Provide the (x, y) coordinate of the cell's center where the given text is located.  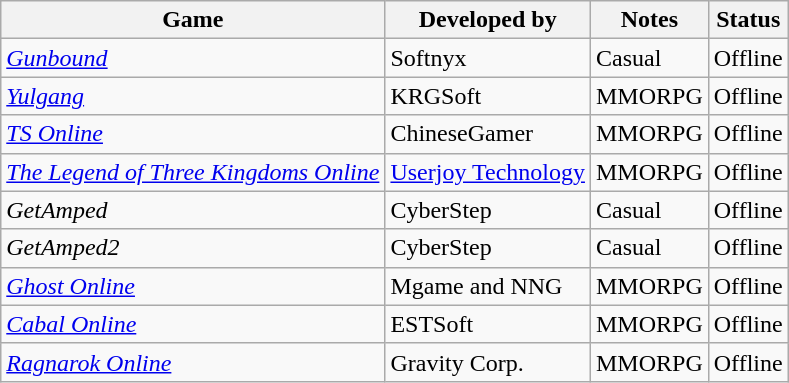
Notes (649, 20)
ChineseGamer (488, 134)
ESTSoft (488, 324)
Gunbound (193, 58)
Cabal Online (193, 324)
The Legend of Three Kingdoms Online (193, 172)
Ghost Online (193, 286)
Status (748, 20)
TS Online (193, 134)
Game (193, 20)
Ragnarok Online (193, 362)
KRGSoft (488, 96)
Mgame and NNG (488, 286)
Yulgang (193, 96)
Softnyx (488, 58)
Gravity Corp. (488, 362)
GetAmped (193, 210)
GetAmped2 (193, 248)
Developed by (488, 20)
Userjoy Technology (488, 172)
